Detect which cell encompasses the target text, then output its (x, y) center coordinate. 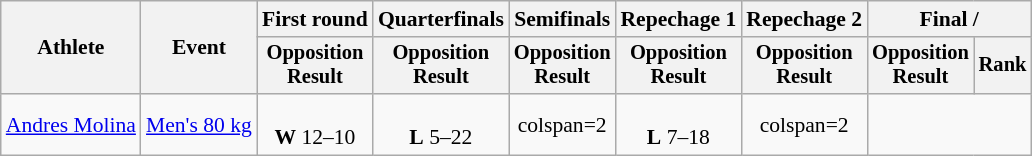
Repechage 1 (678, 19)
Andres Molina (71, 124)
Quarterfinals (441, 19)
L 5–22 (441, 124)
Men's 80 kg (199, 124)
Event (199, 48)
Rank (1003, 66)
L 7–18 (678, 124)
Semifinals (562, 19)
Final / (949, 19)
Athlete (71, 48)
First round (315, 19)
Repechage 2 (804, 19)
W 12–10 (315, 124)
